Output the (x, y) coordinate of the center of the cell containing the given text.  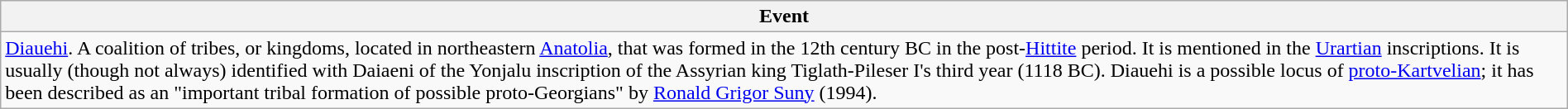
Event (784, 17)
